Capture the cell that displays the provided text and extract its (x, y) central coordinate. 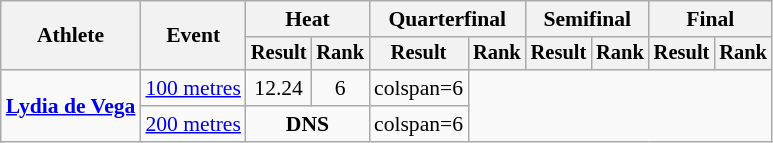
Heat (308, 19)
100 metres (192, 88)
Final (710, 19)
Quarterfinal (448, 19)
200 metres (192, 124)
Lydia de Vega (71, 106)
Athlete (71, 36)
Event (192, 36)
Semifinal (588, 19)
6 (340, 88)
12.24 (279, 88)
DNS (308, 124)
